Extract the [x, y] coordinate from the center of the cell holding the provided text.  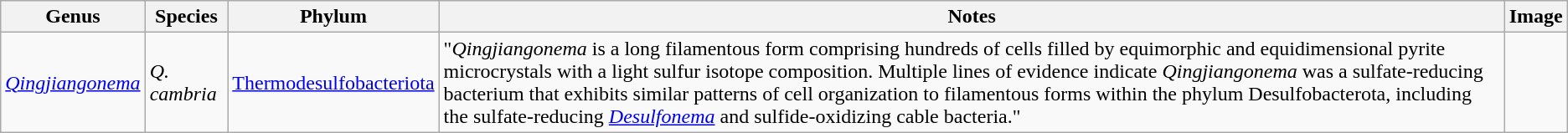
Phylum [333, 17]
Image [1536, 17]
Q. cambria [186, 82]
Species [186, 17]
Genus [73, 17]
Thermodesulfobacteriota [333, 82]
Notes [972, 17]
Qingjiangonema [73, 82]
